Find where the given text appears and provide that cell's center as (x, y) coordinate. 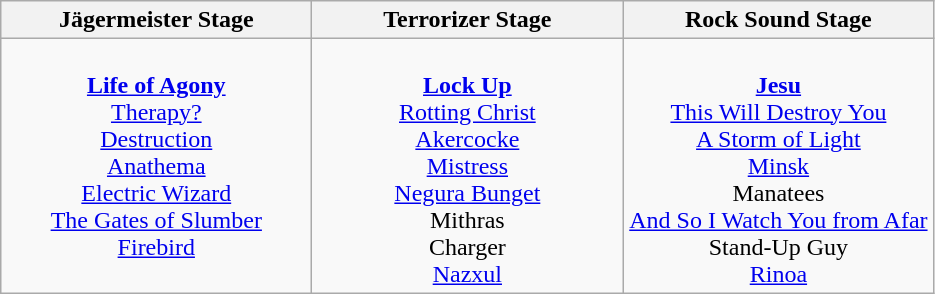
Rock Sound Stage (778, 20)
Life of Agony Therapy? Destruction Anathema Electric Wizard The Gates of Slumber Firebird (156, 166)
Jesu This Will Destroy You A Storm of Light Minsk Manatees And So I Watch You from Afar Stand-Up Guy Rinoa (778, 166)
Jägermeister Stage (156, 20)
Lock Up Rotting Christ Akercocke Mistress Negura Bunget Mithras Charger Nazxul (468, 166)
Terrorizer Stage (468, 20)
